Return the [X, Y] coordinate for the center point of the cell that contains the specified text.  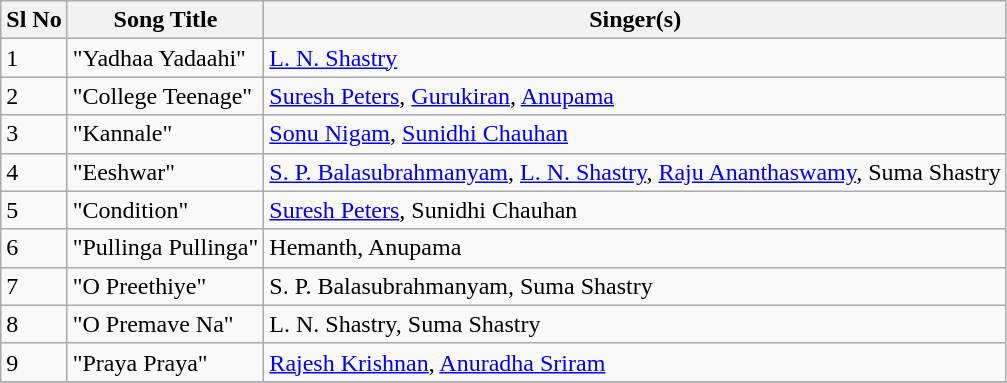
"Condition" [166, 210]
S. P. Balasubrahmanyam, Suma Shastry [636, 286]
Rajesh Krishnan, Anuradha Sriram [636, 362]
9 [34, 362]
5 [34, 210]
7 [34, 286]
Suresh Peters, Sunidhi Chauhan [636, 210]
"College Teenage" [166, 96]
4 [34, 172]
Singer(s) [636, 20]
"O Premave Na" [166, 324]
L. N. Shastry, Suma Shastry [636, 324]
Hemanth, Anupama [636, 248]
"Eeshwar" [166, 172]
1 [34, 58]
Sl No [34, 20]
Sonu Nigam, Sunidhi Chauhan [636, 134]
"Yadhaa Yadaahi" [166, 58]
"Pullinga Pullinga" [166, 248]
2 [34, 96]
"Kannale" [166, 134]
S. P. Balasubrahmanyam, L. N. Shastry, Raju Ananthaswamy, Suma Shastry [636, 172]
L. N. Shastry [636, 58]
3 [34, 134]
Song Title [166, 20]
"Praya Praya" [166, 362]
Suresh Peters, Gurukiran, Anupama [636, 96]
6 [34, 248]
"O Preethiye" [166, 286]
8 [34, 324]
